Capture the cell that displays the provided text and extract its (X, Y) central coordinate. 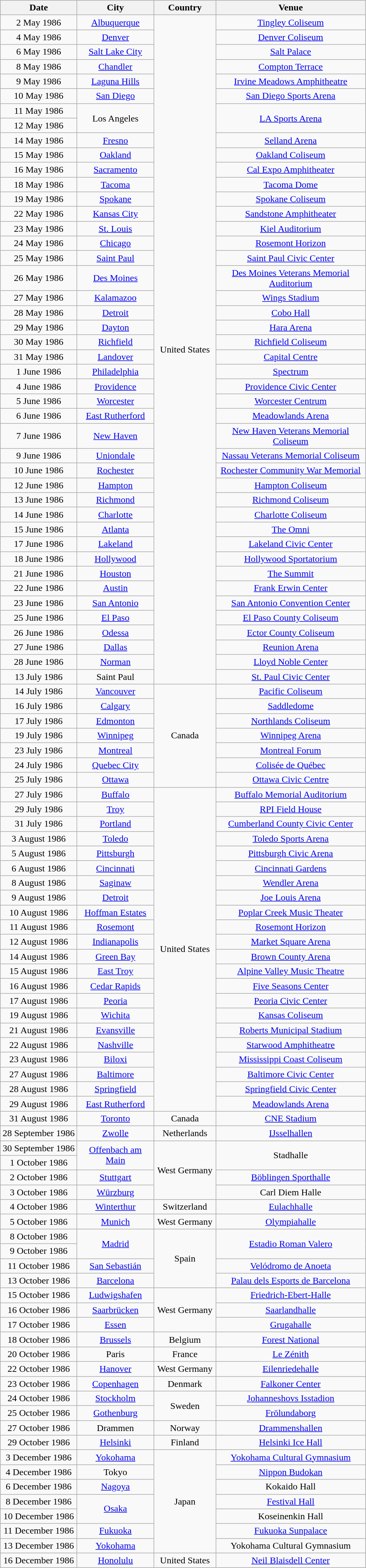
Winterthur (115, 1207)
Pacific Coliseum (291, 692)
14 August 1986 (39, 957)
Green Bay (115, 957)
Lloyd Noble Center (291, 662)
29 May 1986 (39, 327)
St. Paul Civic Center (291, 677)
Montreal Forum (291, 750)
San Antonio (115, 603)
Tingley Coliseum (291, 22)
Providence (115, 386)
Würzburg (115, 1192)
23 May 1986 (39, 229)
4 June 1986 (39, 386)
4 October 1986 (39, 1207)
Troy (115, 809)
Friedrich-Ebert-Halle (291, 1295)
Portland (115, 824)
Albuquerque (115, 22)
Philadelphia (115, 371)
Reunion Arena (291, 647)
Cincinnati (115, 868)
Denmark (185, 1383)
Saddledome (291, 706)
19 July 1986 (39, 736)
Cumberland County Civic Center (291, 824)
Pittsburgh (115, 853)
25 October 1986 (39, 1413)
Cobo Hall (291, 313)
2 October 1986 (39, 1178)
Stockholm (115, 1399)
Spokane (115, 199)
15 May 1986 (39, 155)
6 May 1986 (39, 52)
13 October 1986 (39, 1280)
31 August 1986 (39, 1118)
Switzerland (185, 1207)
17 August 1986 (39, 1001)
30 May 1986 (39, 342)
27 July 1986 (39, 794)
Helsinki (115, 1443)
23 June 1986 (39, 603)
23 August 1986 (39, 1060)
Austin (115, 588)
Norman (115, 662)
Winnipeg (115, 736)
Des Moines (115, 278)
RPI Field House (291, 809)
Winnipeg Arena (291, 736)
9 October 1986 (39, 1251)
Ector County Coliseum (291, 632)
Johanneshovs Isstadion (291, 1399)
12 May 1986 (39, 125)
9 May 1986 (39, 81)
8 October 1986 (39, 1236)
Ottawa Civic Centre (291, 780)
13 June 1986 (39, 500)
San Diego Sports Arena (291, 96)
Biloxi (115, 1060)
18 October 1986 (39, 1339)
12 August 1986 (39, 942)
29 August 1986 (39, 1104)
Irvine Meadows Amphitheatre (291, 81)
18 June 1986 (39, 559)
Frölundaborg (291, 1413)
Saarbrücken (115, 1310)
Saarlandhalle (291, 1310)
The Summit (291, 573)
13 July 1986 (39, 677)
Estadio Roman Valero (291, 1244)
Market Square Arena (291, 942)
Wings Stadium (291, 298)
Stuttgart (115, 1178)
17 July 1986 (39, 721)
Tacoma (115, 185)
Stadhalle (291, 1155)
27 June 1986 (39, 647)
Baltimore (115, 1074)
Landover (115, 357)
23 October 1986 (39, 1383)
Springfield Civic Center (291, 1089)
Velódromo de Anoeta (291, 1266)
31 July 1986 (39, 824)
6 August 1986 (39, 868)
Rosemont (115, 927)
Finland (185, 1443)
9 June 1986 (39, 456)
Madrid (115, 1244)
Salt Palace (291, 52)
22 May 1986 (39, 214)
Cal Expo Amphitheater (291, 169)
7 June 1986 (39, 436)
14 May 1986 (39, 140)
Spokane Coliseum (291, 199)
Lakeland (115, 544)
Lakeland Civic Center (291, 544)
9 August 1986 (39, 897)
France (185, 1354)
San Sebastián (115, 1266)
26 May 1986 (39, 278)
16 August 1986 (39, 986)
19 May 1986 (39, 199)
Netherlands (185, 1133)
Carl Diem Halle (291, 1192)
Palau dels Esports de Barcelona (291, 1280)
Des Moines Veterans Memorial Auditorium (291, 278)
Brown County Arena (291, 957)
Kiel Auditorium (291, 229)
Providence Civic Center (291, 386)
Hara Arena (291, 327)
24 October 1986 (39, 1399)
IJsselhallen (291, 1133)
Cedar Rapids (115, 986)
Sacramento (115, 169)
Kalamazoo (115, 298)
6 June 1986 (39, 416)
Evansville (115, 1030)
10 May 1986 (39, 96)
Frank Erwin Center (291, 588)
27 October 1986 (39, 1428)
16 May 1986 (39, 169)
Norway (185, 1428)
Odessa (115, 632)
Rochester Community War Memorial (291, 471)
Tokyo (115, 1472)
14 July 1986 (39, 692)
Roberts Municipal Stadium (291, 1030)
Charlotte Coliseum (291, 515)
Joe Louis Arena (291, 897)
City (115, 8)
Honolulu (115, 1560)
21 August 1986 (39, 1030)
26 June 1986 (39, 632)
East Troy (115, 971)
Grugahalle (291, 1325)
Belgium (185, 1339)
21 June 1986 (39, 573)
St. Louis (115, 229)
11 August 1986 (39, 927)
8 August 1986 (39, 883)
Munich (115, 1222)
13 December 1986 (39, 1546)
El Paso County Coliseum (291, 618)
Sweden (185, 1406)
Nagoya (115, 1487)
Salt Lake City (115, 52)
Drammen (115, 1428)
Houston (115, 573)
Wichita (115, 1015)
Mississippi Coast Coliseum (291, 1060)
Richfield (115, 342)
18 May 1986 (39, 185)
16 October 1986 (39, 1310)
Dallas (115, 647)
29 October 1986 (39, 1443)
Calgary (115, 706)
Poplar Creek Music Theater (291, 912)
3 December 1986 (39, 1457)
Worcester Centrum (291, 401)
CNE Stadium (291, 1118)
Alpine Valley Music Theatre (291, 971)
11 October 1986 (39, 1266)
Eulachhalle (291, 1207)
Saginaw (115, 883)
Oakland (115, 155)
Wendler Arena (291, 883)
Country (185, 8)
4 December 1986 (39, 1472)
Indianapolis (115, 942)
El Paso (115, 618)
4 May 1986 (39, 37)
Hollywood (115, 559)
Pittsburgh Civic Arena (291, 853)
Richfield Coliseum (291, 342)
Toronto (115, 1118)
Falkoner Center (291, 1383)
Denver (115, 37)
28 September 1986 (39, 1133)
8 December 1986 (39, 1501)
New Haven Veterans Memorial Coliseum (291, 436)
Barcelona (115, 1280)
Brussels (115, 1339)
25 May 1986 (39, 258)
Peoria (115, 1001)
Kansas City (115, 214)
San Diego (115, 96)
Saint Paul Civic Center (291, 258)
Ludwigshafen (115, 1295)
Buffalo Memorial Auditorium (291, 794)
Starwood Amphitheatre (291, 1045)
24 July 1986 (39, 765)
The Omni (291, 529)
5 June 1986 (39, 401)
25 June 1986 (39, 618)
Le Zénith (291, 1354)
Osaka (115, 1509)
Drammenshallen (291, 1428)
Fresno (115, 140)
31 May 1986 (39, 357)
LA Sports Arena (291, 118)
Date (39, 8)
Festival Hall (291, 1501)
Paris (115, 1354)
1 June 1986 (39, 371)
19 August 1986 (39, 1015)
Compton Terrace (291, 67)
Springfield (115, 1089)
Olympiahalle (291, 1222)
3 August 1986 (39, 839)
Charlotte (115, 515)
Nashville (115, 1045)
Denver Coliseum (291, 37)
Richmond (115, 500)
15 October 1986 (39, 1295)
Hampton (115, 485)
Böblingen Sporthalle (291, 1178)
12 June 1986 (39, 485)
Venue (291, 8)
Peoria Civic Center (291, 1001)
Nassau Veterans Memorial Coliseum (291, 456)
17 June 1986 (39, 544)
Forest National (291, 1339)
Kokaido Hall (291, 1487)
Northlands Coliseum (291, 721)
27 May 1986 (39, 298)
Sandstone Amphitheater (291, 214)
3 October 1986 (39, 1192)
22 June 1986 (39, 588)
Five Seasons Center (291, 986)
Zwolle (115, 1133)
10 June 1986 (39, 471)
27 August 1986 (39, 1074)
Copenhagen (115, 1383)
Eilenriedehalle (291, 1369)
Capital Centre (291, 357)
2 May 1986 (39, 22)
17 October 1986 (39, 1325)
Dayton (115, 327)
Koseinenkin Hall (291, 1516)
11 December 1986 (39, 1531)
28 August 1986 (39, 1089)
11 May 1986 (39, 111)
Tacoma Dome (291, 185)
Hampton Coliseum (291, 485)
Rochester (115, 471)
23 July 1986 (39, 750)
Nippon Budokan (291, 1472)
Uniondale (115, 456)
Fukuoka Sunpalace (291, 1531)
Laguna Hills (115, 81)
20 October 1986 (39, 1354)
14 June 1986 (39, 515)
Ottawa (115, 780)
29 July 1986 (39, 809)
Richmond Coliseum (291, 500)
Hanover (115, 1369)
Colisée de Québec (291, 765)
15 August 1986 (39, 971)
15 June 1986 (39, 529)
Hollywood Sportatorium (291, 559)
25 July 1986 (39, 780)
Selland Arena (291, 140)
Spectrum (291, 371)
Chicago (115, 243)
22 August 1986 (39, 1045)
28 May 1986 (39, 313)
22 October 1986 (39, 1369)
Fukuoka (115, 1531)
Vancouver (115, 692)
Los Angeles (115, 118)
Worcester (115, 401)
Hoffman Estates (115, 912)
New Haven (115, 436)
30 September 1986 (39, 1148)
28 June 1986 (39, 662)
Quebec City (115, 765)
Toledo (115, 839)
16 July 1986 (39, 706)
10 December 1986 (39, 1516)
Kansas Coliseum (291, 1015)
16 December 1986 (39, 1560)
Toledo Sports Arena (291, 839)
Cincinnati Gardens (291, 868)
Chandler (115, 67)
Buffalo (115, 794)
Essen (115, 1325)
Gothenburg (115, 1413)
6 December 1986 (39, 1487)
5 August 1986 (39, 853)
Spain (185, 1258)
5 October 1986 (39, 1222)
10 August 1986 (39, 912)
Edmonton (115, 721)
24 May 1986 (39, 243)
Offenbach am Main (115, 1155)
Neil Blaisdell Center (291, 1560)
Atlanta (115, 529)
1 October 1986 (39, 1163)
Japan (185, 1501)
Baltimore Civic Center (291, 1074)
Oakland Coliseum (291, 155)
Montreal (115, 750)
Helsinki Ice Hall (291, 1443)
San Antonio Convention Center (291, 603)
8 May 1986 (39, 67)
